Find where the given text appears and provide that cell's center as [x, y] coordinate. 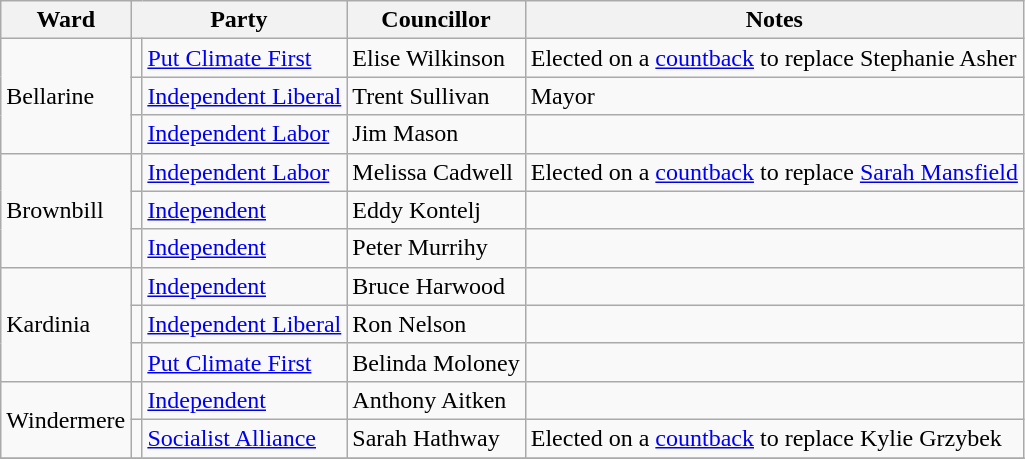
Party [239, 20]
Elected on a countback to replace Kylie Grzybek [774, 438]
Elected on a countback to replace Stephanie Asher [774, 58]
Peter Murrihy [436, 248]
Belinda Moloney [436, 362]
Trent Sullivan [436, 96]
Jim Mason [436, 134]
Brownbill [66, 210]
Kardinia [66, 324]
Notes [774, 20]
Bellarine [66, 96]
Sarah Hathway [436, 438]
Anthony Aitken [436, 400]
Melissa Cadwell [436, 172]
Mayor [774, 96]
Eddy Kontelj [436, 210]
Windermere [66, 419]
Socialist Alliance [244, 438]
Ward [66, 20]
Councillor [436, 20]
Elected on a countback to replace Sarah Mansfield [774, 172]
Ron Nelson [436, 324]
Bruce Harwood [436, 286]
Elise Wilkinson [436, 58]
